Provide the (x, y) coordinate of the cell's center where the given text is located.  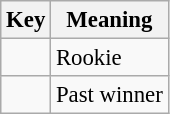
Rookie (110, 58)
Meaning (110, 20)
Past winner (110, 95)
Key (26, 20)
